Scan for the cell matching the given text and deliver its [X, Y] coordinate at center. 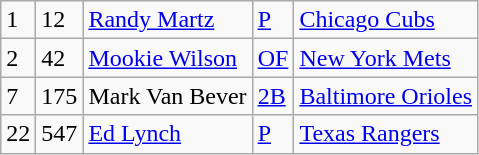
Ed Lynch [168, 134]
New York Mets [386, 58]
2 [18, 58]
Chicago Cubs [386, 20]
22 [18, 134]
12 [60, 20]
175 [60, 96]
OF [273, 58]
Mark Van Bever [168, 96]
Mookie Wilson [168, 58]
Texas Rangers [386, 134]
547 [60, 134]
Baltimore Orioles [386, 96]
42 [60, 58]
2B [273, 96]
7 [18, 96]
Randy Martz [168, 20]
1 [18, 20]
